Provide the [x, y] coordinate of the cell's center where the given text is located.  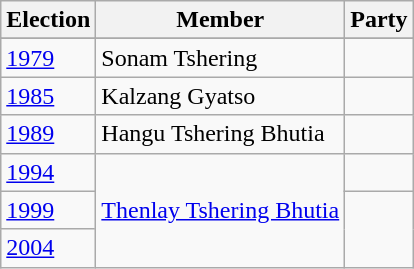
2004 [48, 248]
Hangu Tshering Bhutia [220, 134]
Member [220, 20]
1999 [48, 210]
1989 [48, 134]
Sonam Tshering [220, 58]
1985 [48, 96]
Election [48, 20]
Kalzang Gyatso [220, 96]
Thenlay Tshering Bhutia [220, 210]
1979 [48, 58]
Party [379, 20]
1994 [48, 172]
